Identify which cell holds the provided text, then report its (X, Y) central coordinate. 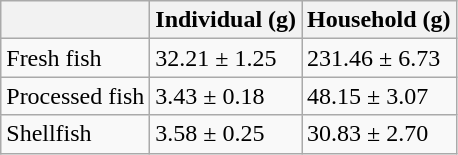
30.83 ± 2.70 (379, 134)
3.58 ± 0.25 (226, 134)
3.43 ± 0.18 (226, 96)
Processed fish (76, 96)
Fresh fish (76, 58)
231.46 ± 6.73 (379, 58)
Shellfish (76, 134)
Individual (g) (226, 20)
32.21 ± 1.25 (226, 58)
Household (g) (379, 20)
48.15 ± 3.07 (379, 96)
